Locate the cell with the specified text and output its [X, Y] center coordinate. 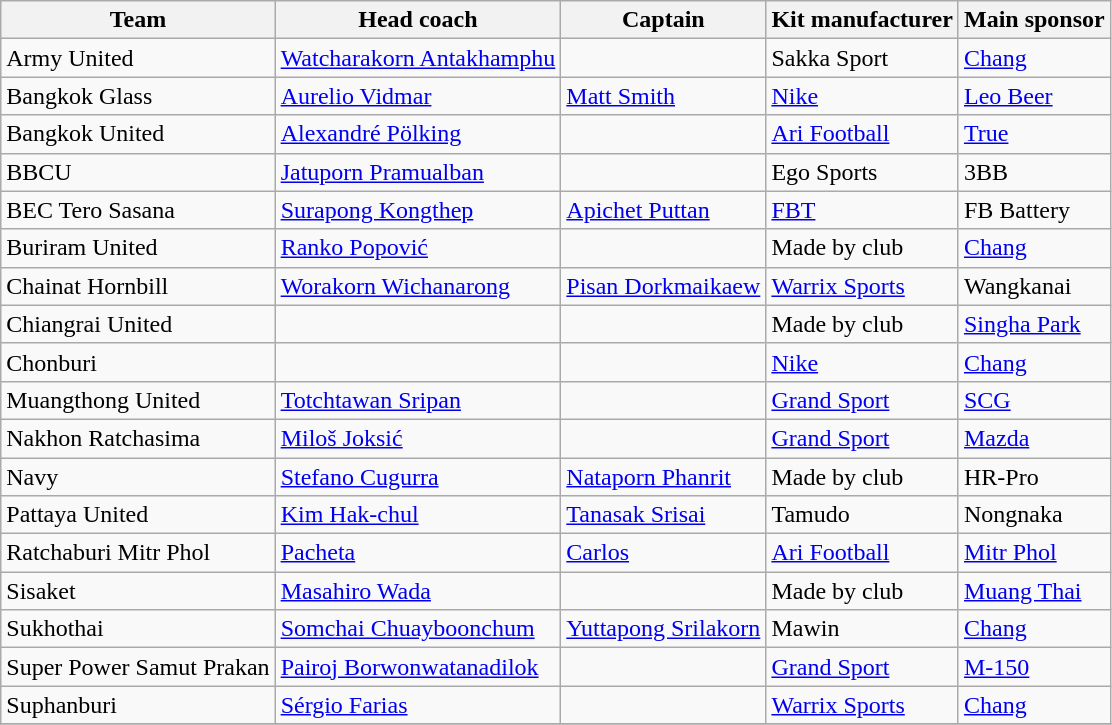
Apichet Puttan [664, 210]
Surapong Kongthep [418, 210]
Mitr Phol [1034, 553]
Wangkanai [1034, 286]
BBCU [138, 172]
Chonburi [138, 362]
Stefano Cugurra [418, 477]
Miloš Joksić [418, 438]
FBT [862, 210]
Chiangrai United [138, 324]
Matt Smith [664, 96]
FB Battery [1034, 210]
M-150 [1034, 667]
Kit manufacturer [862, 20]
Singha Park [1034, 324]
Aurelio Vidmar [418, 96]
Ratchaburi Mitr Phol [138, 553]
HR-Pro [1034, 477]
Pacheta [418, 553]
Nataporn Phanrit [664, 477]
Carlos [664, 553]
Sérgio Farias [418, 705]
Navy [138, 477]
Pairoj Borwonwatanadilok [418, 667]
Tanasak Srisai [664, 515]
True [1034, 134]
Suphanburi [138, 705]
Worakorn Wichanarong [418, 286]
Mazda [1034, 438]
Totchtawan Sripan [418, 400]
Buriram United [138, 248]
Team [138, 20]
Masahiro Wada [418, 591]
Pattaya United [138, 515]
Muang Thai [1034, 591]
Army United [138, 58]
Ranko Popović [418, 248]
Mawin [862, 629]
SCG [1034, 400]
Sukhothai [138, 629]
Head coach [418, 20]
3BB [1034, 172]
Nongnaka [1034, 515]
Sakka Sport [862, 58]
Captain [664, 20]
Watcharakorn Antakhamphu [418, 58]
Main sponsor [1034, 20]
Kim Hak-chul [418, 515]
Nakhon Ratchasima [138, 438]
Tamudo [862, 515]
Alexandré Pölking [418, 134]
BEC Tero Sasana [138, 210]
Chainat Hornbill [138, 286]
Sisaket [138, 591]
Bangkok Glass [138, 96]
Muangthong United [138, 400]
Somchai Chuayboonchum [418, 629]
Super Power Samut Prakan [138, 667]
Bangkok United [138, 134]
Pisan Dorkmaikaew [664, 286]
Ego Sports [862, 172]
Yuttapong Srilakorn [664, 629]
Leo Beer [1034, 96]
Jatuporn Pramualban [418, 172]
